Provide the [x, y] coordinate of the cell's center where the given text is located.  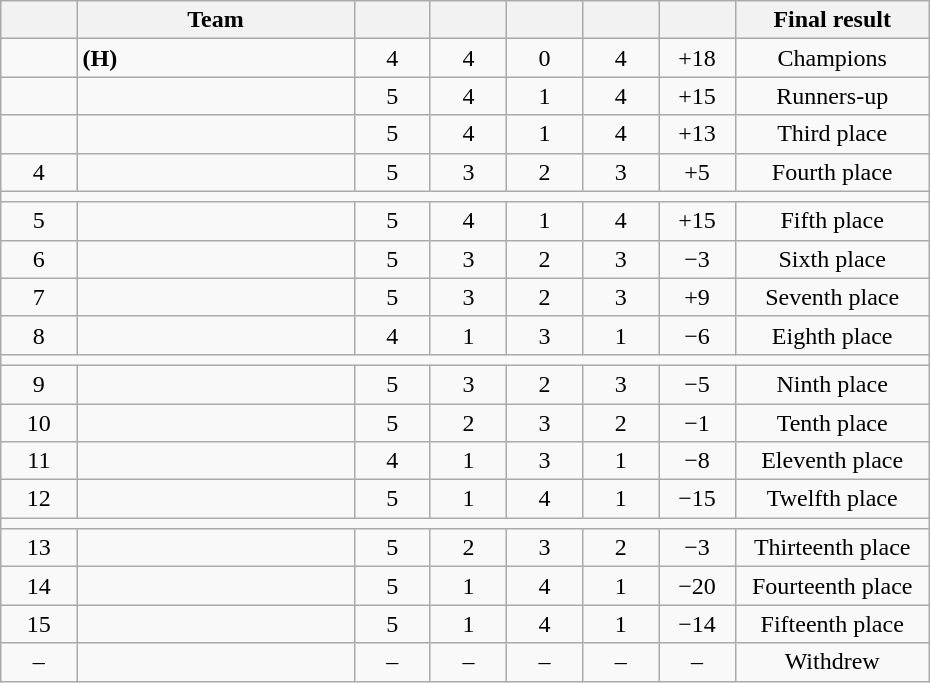
Thirteenth place [832, 548]
9 [39, 384]
14 [39, 586]
−1 [697, 423]
Fifteenth place [832, 624]
Fifth place [832, 221]
−15 [697, 499]
Fourteenth place [832, 586]
Twelfth place [832, 499]
(H) [216, 58]
11 [39, 461]
+5 [697, 172]
Ninth place [832, 384]
Third place [832, 134]
13 [39, 548]
6 [39, 259]
Sixth place [832, 259]
12 [39, 499]
Fourth place [832, 172]
Withdrew [832, 662]
+9 [697, 297]
Seventh place [832, 297]
−6 [697, 335]
Eighth place [832, 335]
Champions [832, 58]
+13 [697, 134]
7 [39, 297]
10 [39, 423]
−8 [697, 461]
Tenth place [832, 423]
Runners-up [832, 96]
+18 [697, 58]
Team [216, 20]
−14 [697, 624]
Eleventh place [832, 461]
0 [545, 58]
Final result [832, 20]
8 [39, 335]
−5 [697, 384]
−20 [697, 586]
15 [39, 624]
